Output the [X, Y] coordinate of the center of the cell containing the given text.  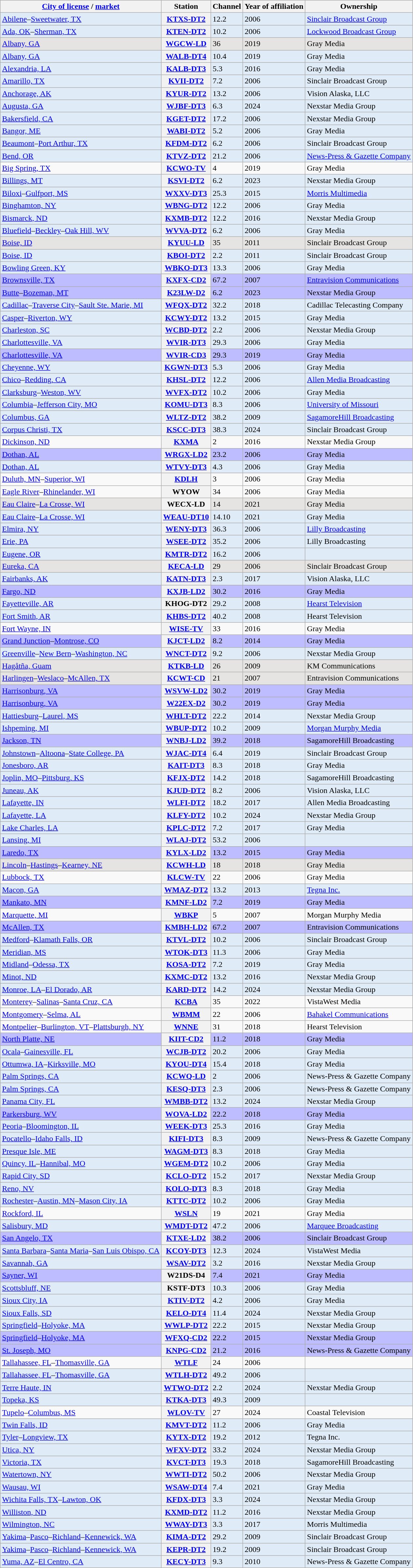
KMBH-LD2 [186, 927]
Montgomery–Selma, AL [81, 1014]
WYOW [186, 492]
WWAY-DT3 [186, 1524]
KXMB-DT2 [186, 218]
Grand Junction–Montrose, CO [81, 641]
KALB-DT3 [186, 69]
Midland–Odessa, TX [81, 965]
Bluefield–Beckley–Oak Hill, WV [81, 230]
23.2 [227, 454]
Johnstown–Altoona–State College, PA [81, 753]
Montpelier–Burlington, VT–Plattsburgh, NY [81, 1027]
KMTR-DT2 [186, 554]
Hattiesburg–Laurel, MS [81, 716]
KIMA-DT2 [186, 1537]
KFJX-DT2 [186, 778]
Rockford, IL [81, 1213]
San Angelo, TX [81, 1238]
26 [227, 666]
9.3 [227, 1562]
KTXS-DT2 [186, 19]
KM Communications [359, 666]
11.3 [227, 952]
KBOI-DT2 [186, 255]
5 [227, 915]
Wichita Falls, TX–Lawton, OK [81, 1499]
34 [227, 492]
WEAU-DT10 [186, 516]
KYLX-LD2 [186, 852]
KCWY-DT2 [186, 317]
KHBS-DT2 [186, 616]
27 [227, 1412]
Duluth, MN–Superior, WI [81, 479]
K23LW-D2 [186, 293]
Amarillo, TX [81, 81]
KGET-DT2 [186, 118]
KLCW-TV [186, 877]
Augusta, GA [81, 106]
WWLP-DT2 [186, 1325]
KSTF-DT3 [186, 1288]
WLAJ-DT2 [186, 840]
Charleston, SC [81, 330]
KOSA-DT2 [186, 965]
Monterey–Salinas–Santa Cruz, CA [81, 1002]
KHSL-DT2 [186, 380]
Tyler–Longview, TX [81, 1437]
36 [227, 44]
21 [227, 678]
WISE-TV [186, 629]
WWTI-DT2 [186, 1475]
KTXE-LD2 [186, 1238]
WGEM-DT2 [186, 1164]
6.4 [227, 753]
39.2 [227, 740]
KEPR-DT2 [186, 1549]
KIIT-CD2 [186, 1039]
13.3 [227, 268]
10.4 [227, 56]
50.2 [227, 1475]
Rapid City, SD [81, 1176]
KTKA-DT3 [186, 1400]
KSCC-DT3 [186, 430]
2012 [274, 1437]
Big Spring, TX [81, 168]
WNCT-DT2 [186, 653]
KPLC-DT2 [186, 828]
Casper–Riverton, WY [81, 317]
Fort Wayne, IN [81, 629]
Bangor, ME [81, 131]
Fargo, ND [81, 591]
St. Joseph, MO [81, 1350]
Bakersfield, CA [81, 118]
35.2 [227, 541]
WALB-DT4 [186, 56]
38.3 [227, 430]
KAIT-DT3 [186, 766]
WTLF [186, 1363]
Sioux City, IA [81, 1300]
WFXQ-CD2 [186, 1338]
Wilmington, NC [81, 1524]
15.4 [227, 1064]
Lake Charles, LA [81, 828]
WENY-DT3 [186, 529]
Presque Isle, ME [81, 1151]
Fairbanks, AK [81, 579]
Twin Falls, ID [81, 1425]
KYTX-DT2 [186, 1437]
Eagle River–Rhinelander, WI [81, 492]
Beaumont–Port Arthur, TX [81, 143]
Williston, ND [81, 1512]
Binghamton, NY [81, 206]
Yuma, AZ–El Centro, CA [81, 1562]
Santa Barbara–Santa Maria–San Luis Obispo, CA [81, 1251]
Topeka, KS [81, 1400]
WMAZ-DT2 [186, 890]
WHLT-DT2 [186, 716]
Ishpeming, MI [81, 728]
WXXV-DT3 [186, 193]
Tupelo–Columbus, MS [81, 1412]
Lincoln–Hastings–Kearney, NE [81, 865]
Hagåtña, Guam [81, 666]
KNPG-CD2 [186, 1350]
KHOG-DT2 [186, 604]
WBKP [186, 915]
KDLH [186, 479]
Rochester–Austin, MN–Mason City, IA [81, 1201]
KFDM-DT2 [186, 143]
KOMU-DT3 [186, 405]
KGWN-DT3 [186, 367]
Cadillac–Traverse City–Sault Ste. Marie, MI [81, 305]
Anchorage, AK [81, 93]
Ownership [359, 7]
Mankato, MN [81, 902]
3.2 [227, 1263]
KCWH-LD [186, 865]
Alexandria, LA [81, 69]
32.2 [227, 305]
20.2 [227, 1052]
Monroe, LA–El Dorado, AR [81, 989]
WBKO-DT3 [186, 268]
49.2 [227, 1375]
WCBD-DT2 [186, 330]
17.2 [227, 118]
KCWQ-LD [186, 1076]
WVIR-CD3 [186, 355]
Medford–Klamath Falls, OR [81, 939]
Lafayette, IN [81, 803]
WVFX-DT2 [186, 392]
Bahakel Communications [359, 1014]
KATN-DT3 [186, 579]
49.3 [227, 1400]
Eureka, CA [81, 566]
KYOU-DT4 [186, 1064]
3 [227, 479]
Joplin, MO–Pittsburg, KS [81, 778]
4.3 [227, 467]
Jonesboro, AR [81, 766]
KTVL-DT2 [186, 939]
Terre Haute, IN [81, 1388]
33 [227, 629]
24 [227, 1363]
WJAC-DT4 [186, 753]
Cheyenne, WY [81, 367]
KARD-DT2 [186, 989]
18.2 [227, 803]
WABI-DT2 [186, 131]
Coastal Television [359, 1412]
16.2 [227, 554]
WSVW-LD2 [186, 691]
KMNF-LD2 [186, 902]
KXMA [186, 442]
Station [186, 7]
2010 [274, 1562]
KTEN-DT2 [186, 31]
KVCT-DT3 [186, 1462]
Reno, NV [81, 1189]
KYUU-LD [186, 243]
47.2 [227, 1226]
Marquette, MI [81, 915]
KYUR-DT2 [186, 93]
WGCW-LD [186, 44]
Parkersburg, WV [81, 1114]
WTOK-DT3 [186, 952]
KJUD-DT2 [186, 790]
29 [227, 566]
WNNE [186, 1027]
KIFI-DT3 [186, 1138]
WLFI-DT2 [186, 803]
KTIV-DT2 [186, 1300]
KCBA [186, 1002]
WBUP-DT2 [186, 728]
12.3 [227, 1251]
2013 [274, 890]
Victoria, TX [81, 1462]
Abilene–Sweetwater, TX [81, 19]
WBMM [186, 1014]
North Platte, NE [81, 1039]
31 [227, 1027]
Marquee Broadcasting [359, 1226]
Billings, MT [81, 181]
KCWO-TV [186, 168]
Juneau, AK [81, 790]
Laredo, TX [81, 852]
KMVT-DT2 [186, 1425]
City of license / market [81, 7]
KELO-DT4 [186, 1313]
WSAW-DT4 [186, 1487]
KTKB-LD [186, 666]
Ada, OK–Sherman, TX [81, 31]
KSVI-DT2 [186, 181]
Channel [227, 7]
KESQ-DT3 [186, 1089]
WSLN [186, 1213]
WNBJ-LD2 [186, 740]
WJBF-DT3 [186, 106]
Lansing, MI [81, 840]
W22EX-D2 [186, 703]
Eugene, OR [81, 554]
Biloxi–Gulfport, MS [81, 193]
WVVA-DT2 [186, 230]
9.2 [227, 653]
Utica, NY [81, 1450]
WSEE-DT2 [186, 541]
WTLH-DT2 [186, 1375]
Ottumwa, IA–Kirksville, MO [81, 1064]
2022 [274, 1002]
WBNG-DT2 [186, 206]
Bismarck, ND [81, 218]
10.3 [227, 1288]
Scottsbluff, NE [81, 1288]
KXFX-CD2 [186, 280]
4 [227, 168]
Sayner, WI [81, 1275]
KTVZ-DT2 [186, 156]
WLTZ-DT2 [186, 417]
KXMC-DT2 [186, 977]
WEEK-DT3 [186, 1126]
KCWT-CD [186, 678]
Minot, ND [81, 977]
Peoria–Bloomington, IL [81, 1126]
KXMD-DT2 [186, 1512]
WSAV-DT2 [186, 1263]
Pocatello–Idaho Falls, ID [81, 1138]
18 [227, 865]
Macon, GA [81, 890]
WFQX-DT2 [186, 305]
Lubbock, TX [81, 877]
36.3 [227, 529]
Chico–Redding, CA [81, 380]
Meridian, MS [81, 952]
WAGM-DT3 [186, 1151]
Quincy, IL–Hannibal, MO [81, 1164]
Columbia–Jefferson City, MO [81, 405]
Ocala–Gainesville, FL [81, 1052]
40.2 [227, 616]
Panama City, FL [81, 1101]
University of Missouri [359, 405]
WOVA-LD2 [186, 1114]
Savannah, GA [81, 1263]
14 [227, 504]
Wausau, WI [81, 1487]
Watertown, NY [81, 1475]
Salisbury, MD [81, 1226]
Year of affiliation [274, 7]
14.10 [227, 516]
Jackson, TN [81, 740]
McAllen, TX [81, 927]
KLFY-DT2 [186, 815]
4.2 [227, 1300]
Brownsville, TX [81, 280]
Bend, OR [81, 156]
KCOY-DT3 [186, 1251]
KOLO-DT3 [186, 1189]
KECY-DT3 [186, 1562]
WRGX-LD2 [186, 454]
KXJB-LD2 [186, 591]
Sioux Falls, SD [81, 1313]
19 [227, 1213]
Bowling Green, KY [81, 268]
Corpus Christi, TX [81, 430]
KTTC-DT2 [186, 1201]
WMBB-DT2 [186, 1101]
15.2 [227, 1176]
Fort Smith, AR [81, 616]
53.2 [227, 840]
KECA-LD [186, 566]
11.4 [227, 1313]
Butte–Bozeman, MT [81, 293]
Cadillac Telecasting Company [359, 305]
Dickinson, ND [81, 442]
KJCT-LD2 [186, 641]
33.2 [227, 1450]
Columbus, GA [81, 417]
KFDX-DT3 [186, 1499]
WECX-LD [186, 504]
WMDT-DT2 [186, 1226]
Clarksburg–Weston, WV [81, 392]
Harlingen–Weslaco–McAllen, TX [81, 678]
Elmira, NY [81, 529]
Erie, PA [81, 541]
W21DS-D4 [186, 1275]
Lafayette, LA [81, 815]
19.3 [227, 1462]
WFXV-DT2 [186, 1450]
Greenville–New Bern–Washington, NC [81, 653]
KCLO-DT2 [186, 1176]
WTWO-DT2 [186, 1388]
WVIR-DT3 [186, 342]
KVII-DT2 [186, 81]
6.3 [227, 106]
Lockwood Broadcast Group [359, 31]
Fayetteville, AR [81, 604]
WLOV-TV [186, 1412]
WCJB-DT2 [186, 1052]
5.2 [227, 131]
WTVY-DT3 [186, 467]
